Return [x, y] of the center of cell containing provided text 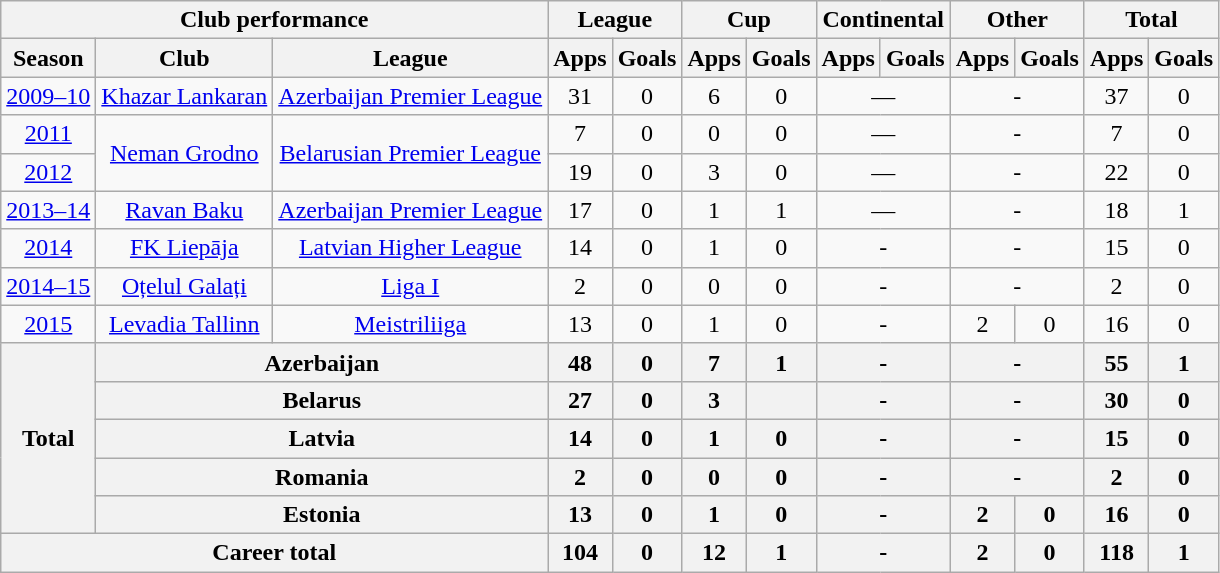
30 [1116, 400]
Belarusian Premier League [410, 153]
19 [580, 172]
2015 [48, 324]
55 [1116, 362]
31 [580, 96]
118 [1116, 553]
Neman Grodno [184, 153]
Oțelul Galați [184, 286]
22 [1116, 172]
Ravan Baku [184, 210]
48 [580, 362]
Belarus [322, 400]
Levadia Tallinn [184, 324]
2012 [48, 172]
Continental [883, 20]
Estonia [322, 515]
Meistriliiga [410, 324]
Latvian Higher League [410, 248]
2013–14 [48, 210]
2014 [48, 248]
FK Liepāja [184, 248]
Romania [322, 477]
6 [714, 96]
2014–15 [48, 286]
Other [1017, 20]
12 [714, 553]
2009–10 [48, 96]
Season [48, 58]
Club performance [274, 20]
Khazar Lankaran [184, 96]
Cup [749, 20]
104 [580, 553]
Club [184, 58]
2011 [48, 134]
37 [1116, 96]
18 [1116, 210]
Liga I [410, 286]
Latvia [322, 438]
27 [580, 400]
17 [580, 210]
Azerbaijan [322, 362]
Career total [274, 553]
